Capture the cell that displays the provided text and extract its (x, y) central coordinate. 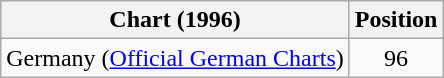
96 (396, 58)
Chart (1996) (175, 20)
Germany (Official German Charts) (175, 58)
Position (396, 20)
